Output the (x, y) coordinate of the center of the cell containing the given text.  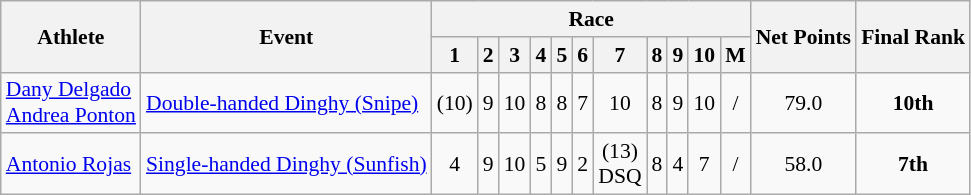
58.0 (804, 164)
Final Rank (913, 36)
3 (515, 55)
Single-handed Dinghy (Sunfish) (286, 164)
7th (913, 164)
Race (592, 19)
(10) (455, 102)
(13)DSQ (620, 164)
Athlete (71, 36)
1 (455, 55)
6 (582, 55)
79.0 (804, 102)
M (736, 55)
Event (286, 36)
Net Points (804, 36)
Dany DelgadoAndrea Ponton (71, 102)
Double-handed Dinghy (Snipe) (286, 102)
Antonio Rojas (71, 164)
10th (913, 102)
